Detect which cell encompasses the target text, then output its [X, Y] center coordinate. 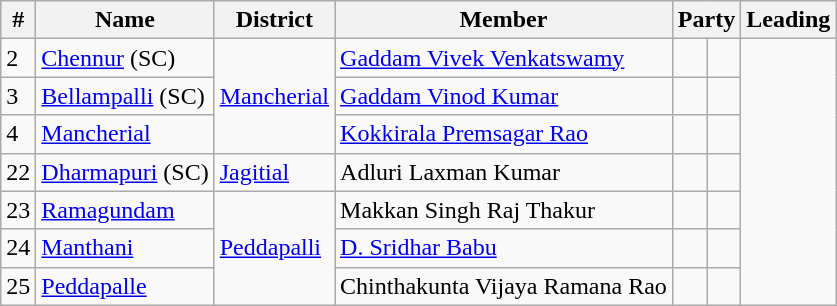
Chennur (SC) [125, 58]
Dharmapuri (SC) [125, 172]
Peddapalli [274, 248]
Name [125, 20]
24 [18, 248]
Adluri Laxman Kumar [504, 172]
3 [18, 96]
D. Sridhar Babu [504, 248]
Leading [788, 20]
Jagitial [274, 172]
Makkan Singh Raj Thakur [504, 210]
25 [18, 286]
Peddapalle [125, 286]
Member [504, 20]
22 [18, 172]
Gaddam Vinod Kumar [504, 96]
Kokkirala Premsagar Rao [504, 134]
Bellampalli (SC) [125, 96]
# [18, 20]
Gaddam Vivek Venkatswamy [504, 58]
4 [18, 134]
Ramagundam [125, 210]
Manthani [125, 248]
2 [18, 58]
District [274, 20]
Chinthakunta Vijaya Ramana Rao [504, 286]
Party [706, 20]
23 [18, 210]
